Determine the [x, y] coordinate at the center of the cell enclosing the given text.  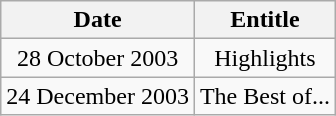
The Best of... [264, 96]
28 October 2003 [98, 58]
Date [98, 20]
Highlights [264, 58]
Entitle [264, 20]
24 December 2003 [98, 96]
